Find where the given text appears and provide that cell's center as (x, y) coordinate. 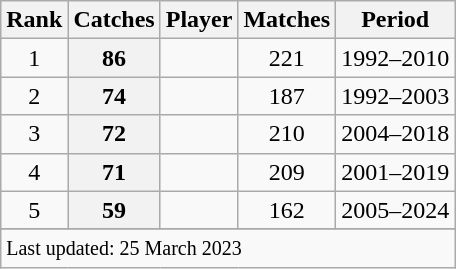
59 (114, 210)
3 (34, 134)
210 (287, 134)
187 (287, 96)
Last updated: 25 March 2023 (228, 248)
2001–2019 (396, 172)
5 (34, 210)
Rank (34, 20)
2 (34, 96)
Matches (287, 20)
1 (34, 58)
2005–2024 (396, 210)
2004–2018 (396, 134)
1992–2010 (396, 58)
Period (396, 20)
221 (287, 58)
86 (114, 58)
72 (114, 134)
74 (114, 96)
71 (114, 172)
209 (287, 172)
Player (199, 20)
1992–2003 (396, 96)
162 (287, 210)
4 (34, 172)
Catches (114, 20)
